Return (X, Y) of the center of cell containing provided text 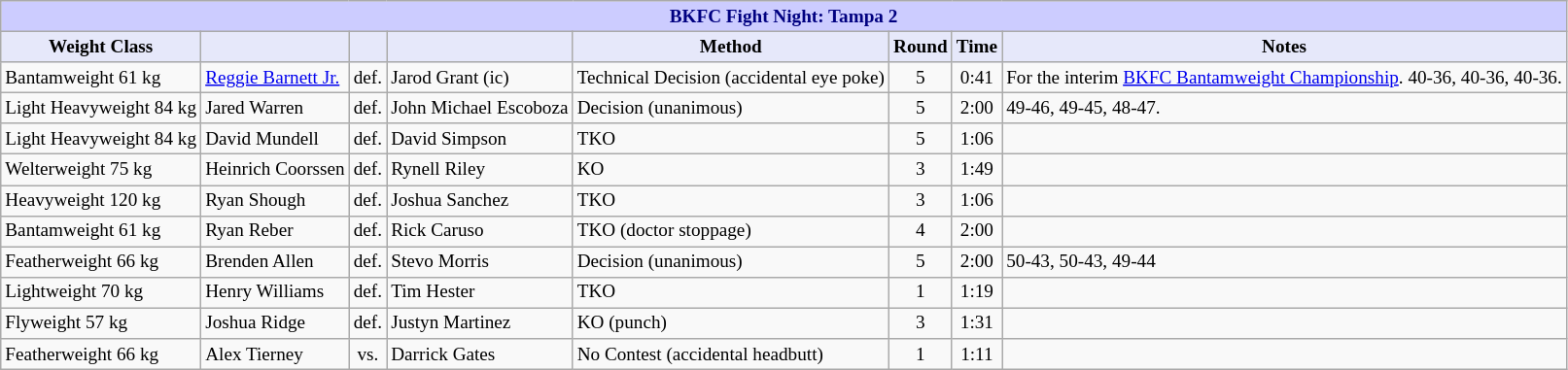
KO (731, 170)
Heinrich Coorssen (276, 170)
Alex Tierney (276, 354)
4 (922, 231)
50-43, 50-43, 49-44 (1285, 262)
John Michael Escoboza (480, 108)
Henry Williams (276, 292)
BKFC Fight Night: Tampa 2 (784, 17)
No Contest (accidental headbutt) (731, 354)
49-46, 49-45, 48-47. (1285, 108)
vs. (367, 354)
Darrick Gates (480, 354)
Joshua Sanchez (480, 200)
Justyn Martinez (480, 323)
KO (punch) (731, 323)
Joshua Ridge (276, 323)
For the interim BKFC Bantamweight Championship. 40-36, 40-36, 40-36. (1285, 78)
1:49 (976, 170)
Time (976, 47)
Notes (1285, 47)
Stevo Morris (480, 262)
Welterweight 75 kg (101, 170)
1:31 (976, 323)
Heavyweight 120 kg (101, 200)
TKO (doctor stoppage) (731, 231)
1:19 (976, 292)
Round (922, 47)
Rick Caruso (480, 231)
Lightweight 70 kg (101, 292)
Ryan Shough (276, 200)
Jared Warren (276, 108)
Jarod Grant (ic) (480, 78)
Ryan Reber (276, 231)
Tim Hester (480, 292)
Flyweight 57 kg (101, 323)
David Simpson (480, 139)
Technical Decision (accidental eye poke) (731, 78)
David Mundell (276, 139)
1:11 (976, 354)
Weight Class (101, 47)
Rynell Riley (480, 170)
Reggie Barnett Jr. (276, 78)
Brenden Allen (276, 262)
Method (731, 47)
0:41 (976, 78)
